Find where the given text appears and provide that cell's center as (X, Y) coordinate. 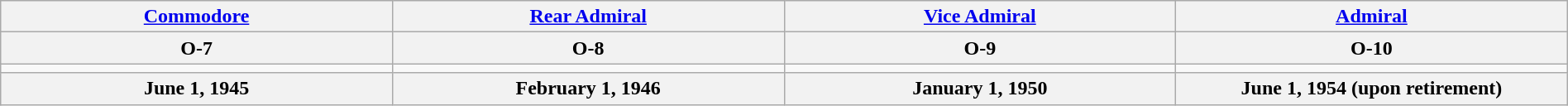
O-7 (197, 48)
O-10 (1372, 48)
January 1, 1950 (980, 89)
O-8 (588, 48)
Commodore (197, 17)
O-9 (980, 48)
Vice Admiral (980, 17)
Rear Admiral (588, 17)
February 1, 1946 (588, 89)
June 1, 1954 (upon retirement) (1372, 89)
Admiral (1372, 17)
June 1, 1945 (197, 89)
